Find where the given text appears and provide that cell's center as (X, Y) coordinate. 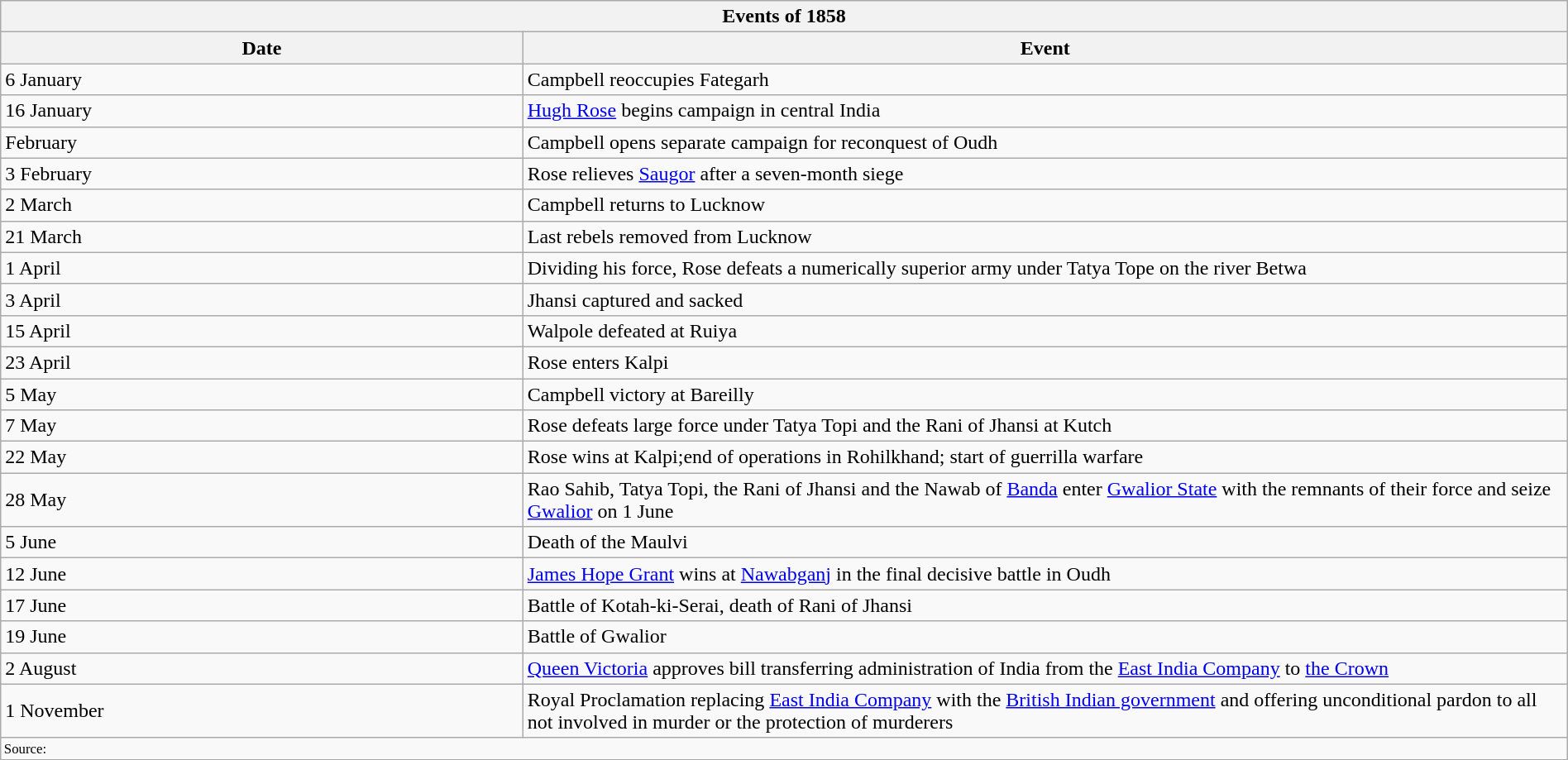
Rose wins at Kalpi;end of operations in Rohilkhand; start of guerrilla warfare (1045, 457)
15 April (262, 331)
1 April (262, 268)
16 January (262, 111)
Battle of Kotah-ki-Serai, death of Rani of Jhansi (1045, 605)
Jhansi captured and sacked (1045, 299)
Events of 1858 (784, 17)
Battle of Gwalior (1045, 637)
Campbell returns to Lucknow (1045, 205)
3 February (262, 174)
28 May (262, 499)
Walpole defeated at Ruiya (1045, 331)
21 March (262, 237)
5 June (262, 543)
12 June (262, 574)
Date (262, 48)
1 November (262, 711)
Rose relieves Saugor after a seven-month siege (1045, 174)
Rose enters Kalpi (1045, 362)
23 April (262, 362)
Death of the Maulvi (1045, 543)
Campbell victory at Bareilly (1045, 394)
Queen Victoria approves bill transferring administration of India from the East India Company to the Crown (1045, 668)
7 May (262, 426)
5 May (262, 394)
Event (1045, 48)
22 May (262, 457)
Source: (784, 748)
3 April (262, 299)
Dividing his force, Rose defeats a numerically superior army under Tatya Tope on the river Betwa (1045, 268)
17 June (262, 605)
Campbell reoccupies Fategarh (1045, 79)
19 June (262, 637)
2 August (262, 668)
February (262, 142)
Campbell opens separate campaign for reconquest of Oudh (1045, 142)
James Hope Grant wins at Nawabganj in the final decisive battle in Oudh (1045, 574)
Rao Sahib, Tatya Topi, the Rani of Jhansi and the Nawab of Banda enter Gwalior State with the remnants of their force and seize Gwalior on 1 June (1045, 499)
Last rebels removed from Lucknow (1045, 237)
2 March (262, 205)
Rose defeats large force under Tatya Topi and the Rani of Jhansi at Kutch (1045, 426)
Hugh Rose begins campaign in central India (1045, 111)
6 January (262, 79)
